Return (X, Y) of the center of cell containing provided text 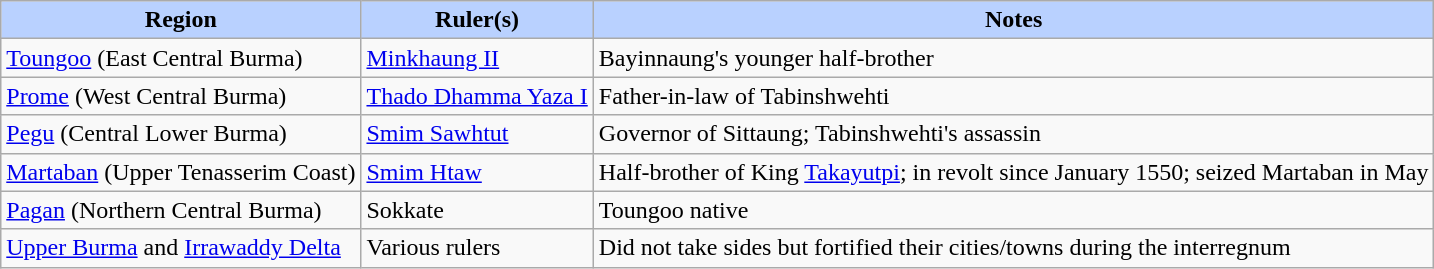
Various rulers (477, 248)
Pegu (Central Lower Burma) (181, 134)
Sokkate (477, 210)
Bayinnaung's younger half-brother (1014, 58)
Did not take sides but fortified their cities/towns during the interregnum (1014, 248)
Notes (1014, 20)
Minkhaung II (477, 58)
Region (181, 20)
Ruler(s) (477, 20)
Governor of Sittaung; Tabinshwehti's assassin (1014, 134)
Toungoo (East Central Burma) (181, 58)
Pagan (Northern Central Burma) (181, 210)
Father-in-law of Tabinshwehti (1014, 96)
Upper Burma and Irrawaddy Delta (181, 248)
Thado Dhamma Yaza I (477, 96)
Half-brother of King Takayutpi; in revolt since January 1550; seized Martaban in May (1014, 172)
Smim Htaw (477, 172)
Prome (West Central Burma) (181, 96)
Martaban (Upper Tenasserim Coast) (181, 172)
Toungoo native (1014, 210)
Smim Sawhtut (477, 134)
